Pinpoint the cell where the given text exists, returning its (x, y) midpoint coordinate. 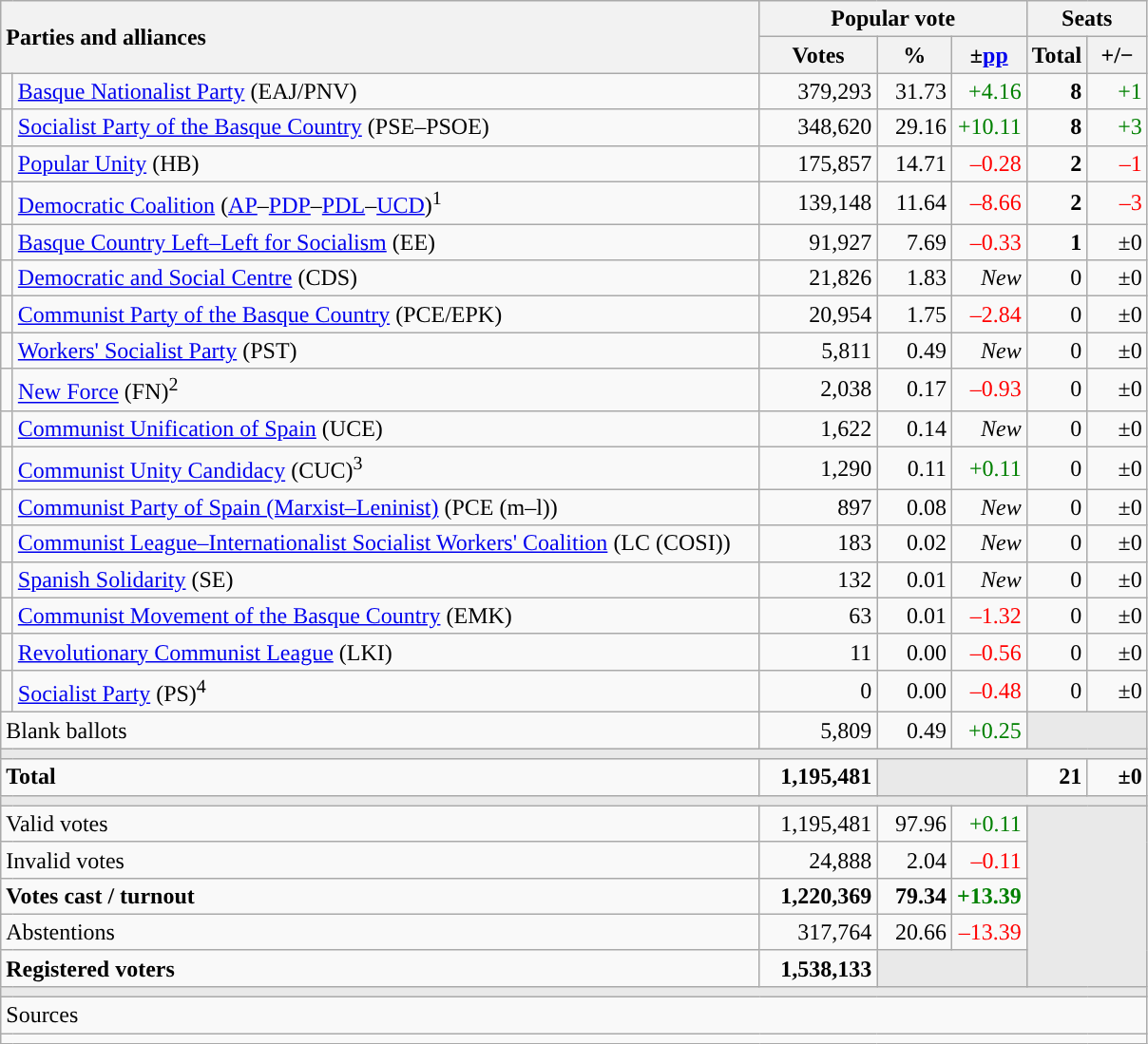
–0.56 (988, 652)
11.64 (914, 203)
0.17 (914, 389)
97.96 (914, 824)
183 (818, 543)
Blank ballots (380, 731)
31.73 (914, 91)
24,888 (818, 860)
Basque Country Left–Left for Socialism (EE) (386, 242)
11 (818, 652)
+1 (1118, 91)
Basque Nationalist Party (EAJ/PNV) (386, 91)
Democratic and Social Centre (CDS) (386, 278)
+0.25 (988, 731)
Votes (818, 55)
Spanish Solidarity (SE) (386, 579)
–2.84 (988, 314)
7.69 (914, 242)
Communist Party of the Basque Country (PCE/EPK) (386, 314)
91,927 (818, 242)
1.75 (914, 314)
+3 (1118, 127)
Communist League–Internationalist Socialist Workers' Coalition (LC (COSI)) (386, 543)
+10.11 (988, 127)
1.83 (914, 278)
0.08 (914, 507)
Democratic Coalition (AP–PDP–PDL–UCD)1 (386, 203)
Sources (574, 1016)
79.34 (914, 896)
Invalid votes (380, 860)
21,826 (818, 278)
5,809 (818, 731)
63 (818, 616)
Abstentions (380, 932)
Parties and alliances (380, 37)
–3 (1118, 203)
132 (818, 579)
20,954 (818, 314)
379,293 (818, 91)
0.02 (914, 543)
–0.48 (988, 692)
Popular vote (893, 19)
Communist Unity Candidacy (CUC)3 (386, 467)
1,538,133 (818, 968)
–1.32 (988, 616)
–0.33 (988, 242)
1,220,369 (818, 896)
Communist Movement of the Basque Country (EMK) (386, 616)
14.71 (914, 163)
–8.66 (988, 203)
2,038 (818, 389)
–1 (1118, 163)
175,857 (818, 163)
1,622 (818, 428)
% (914, 55)
21 (1057, 777)
317,764 (818, 932)
897 (818, 507)
+13.39 (988, 896)
–13.39 (988, 932)
±pp (988, 55)
New Force (FN)2 (386, 389)
20.66 (914, 932)
1,290 (818, 467)
Registered voters (380, 968)
1 (1057, 242)
2.04 (914, 860)
–0.93 (988, 389)
Seats (1087, 19)
29.16 (914, 127)
Revolutionary Communist League (LKI) (386, 652)
Socialist Party of the Basque Country (PSE–PSOE) (386, 127)
–0.11 (988, 860)
Popular Unity (HB) (386, 163)
–0.28 (988, 163)
Socialist Party (PS)4 (386, 692)
+4.16 (988, 91)
Valid votes (380, 824)
0.11 (914, 467)
+/− (1118, 55)
Communist Unification of Spain (UCE) (386, 428)
348,620 (818, 127)
139,148 (818, 203)
Votes cast / turnout (380, 896)
0.14 (914, 428)
Workers' Socialist Party (PST) (386, 351)
Communist Party of Spain (Marxist–Leninist) (PCE (m–l)) (386, 507)
5,811 (818, 351)
